Identify which cell holds the provided text, then report its (X, Y) central coordinate. 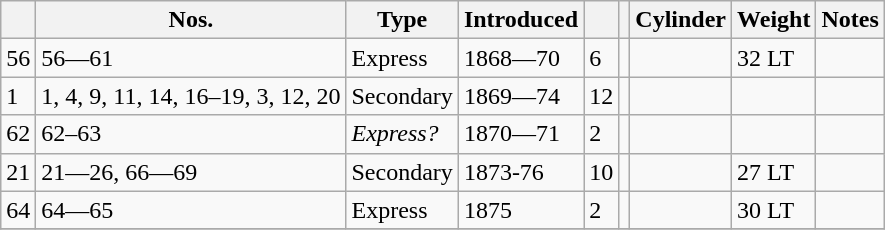
Notes (850, 20)
62–63 (191, 134)
1870—71 (520, 134)
Express? (402, 134)
Nos. (191, 20)
21 (18, 172)
1 (18, 96)
1868—70 (520, 58)
27 LT (774, 172)
12 (602, 96)
6 (602, 58)
21—26, 66—69 (191, 172)
Cylinder (681, 20)
64 (18, 210)
56—61 (191, 58)
Weight (774, 20)
30 LT (774, 210)
Type (402, 20)
62 (18, 134)
32 LT (774, 58)
1875 (520, 210)
1, 4, 9, 11, 14, 16–19, 3, 12, 20 (191, 96)
10 (602, 172)
1873-76 (520, 172)
64—65 (191, 210)
Introduced (520, 20)
56 (18, 58)
1869—74 (520, 96)
